Extract the [X, Y] coordinate from the center of the cell holding the provided text.  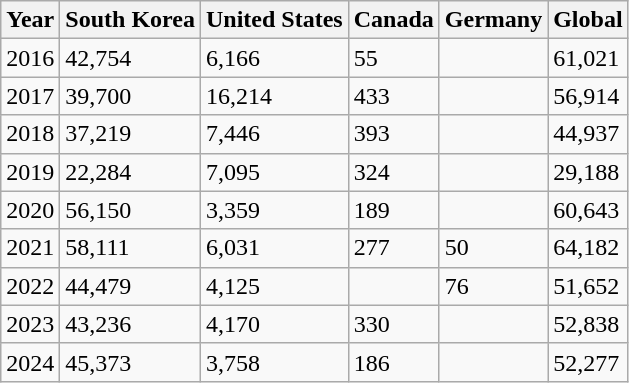
Canada [394, 20]
60,643 [588, 210]
Germany [493, 20]
United States [274, 20]
61,021 [588, 58]
Year [30, 20]
51,652 [588, 286]
43,236 [130, 324]
189 [394, 210]
6,031 [274, 248]
29,188 [588, 172]
2023 [30, 324]
2016 [30, 58]
6,166 [274, 58]
52,277 [588, 362]
50 [493, 248]
58,111 [130, 248]
7,095 [274, 172]
56,150 [130, 210]
South Korea [130, 20]
2019 [30, 172]
45,373 [130, 362]
44,937 [588, 134]
3,359 [274, 210]
Global [588, 20]
7,446 [274, 134]
56,914 [588, 96]
2021 [30, 248]
433 [394, 96]
186 [394, 362]
64,182 [588, 248]
330 [394, 324]
76 [493, 286]
2024 [30, 362]
55 [394, 58]
42,754 [130, 58]
22,284 [130, 172]
2022 [30, 286]
39,700 [130, 96]
52,838 [588, 324]
44,479 [130, 286]
2018 [30, 134]
3,758 [274, 362]
324 [394, 172]
16,214 [274, 96]
393 [394, 134]
2020 [30, 210]
4,170 [274, 324]
4,125 [274, 286]
2017 [30, 96]
37,219 [130, 134]
277 [394, 248]
